Search for the cell housing the specified text and yield its (X, Y) center coordinate. 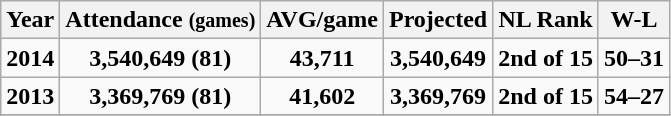
NL Rank (546, 20)
Projected (438, 20)
3,540,649 (81) (160, 58)
3,369,769 (438, 96)
3,369,769 (81) (160, 96)
W-L (634, 20)
2013 (30, 96)
41,602 (322, 96)
2014 (30, 58)
Year (30, 20)
50–31 (634, 58)
Attendance (games) (160, 20)
3,540,649 (438, 58)
AVG/game (322, 20)
54–27 (634, 96)
43,711 (322, 58)
